Return [X, Y] of the center of cell containing provided text 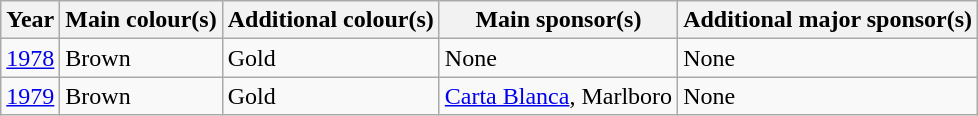
Year [30, 20]
Main colour(s) [141, 20]
Additional major sponsor(s) [828, 20]
Carta Blanca, Marlboro [558, 96]
Additional colour(s) [330, 20]
1979 [30, 96]
1978 [30, 58]
Main sponsor(s) [558, 20]
